Search for the cell housing the specified text and yield its [x, y] center coordinate. 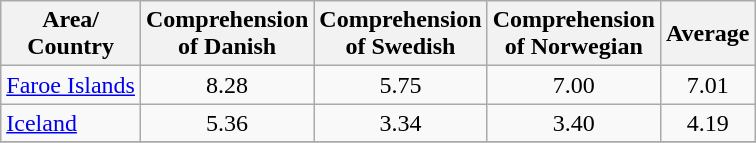
8.28 [226, 85]
Comprehensionof Swedish [400, 34]
7.01 [708, 85]
Iceland [71, 123]
4.19 [708, 123]
5.36 [226, 123]
Faroe Islands [71, 85]
Comprehensionof Norwegian [574, 34]
3.34 [400, 123]
5.75 [400, 85]
Comprehensionof Danish [226, 34]
Average [708, 34]
3.40 [574, 123]
7.00 [574, 85]
Area/Country [71, 34]
